Return the [X, Y] coordinate for the center point of the cell that contains the specified text.  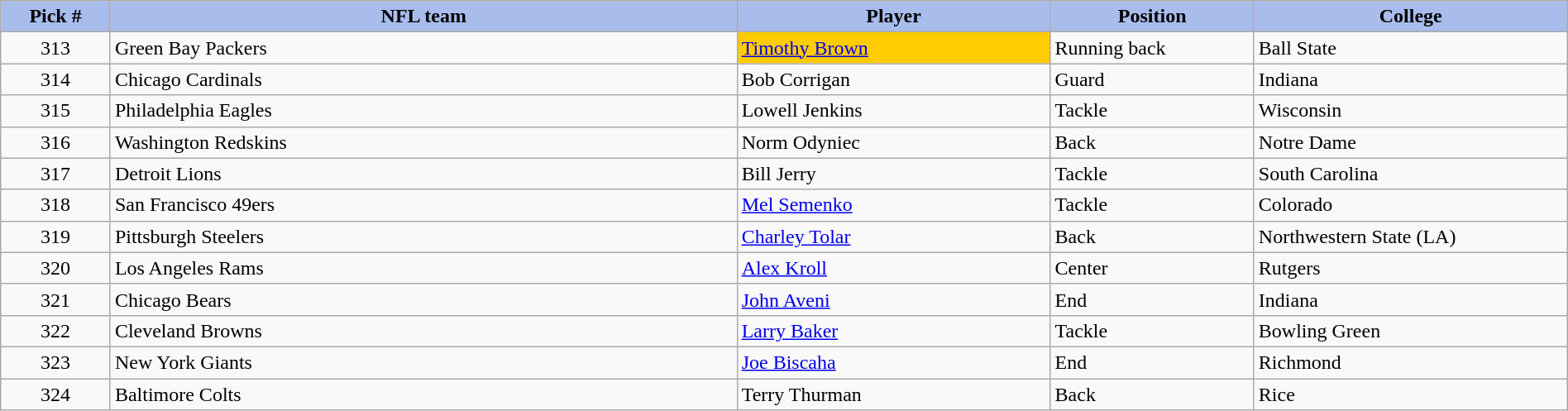
Pick # [56, 17]
Mel Semenko [893, 205]
Richmond [1411, 362]
315 [56, 111]
Norm Odyniec [893, 142]
Alex Kroll [893, 268]
Running back [1152, 48]
320 [56, 268]
Lowell Jenkins [893, 111]
Rutgers [1411, 268]
Baltimore Colts [423, 394]
Joe Biscaha [893, 362]
Wisconsin [1411, 111]
Cleveland Browns [423, 331]
Larry Baker [893, 331]
324 [56, 394]
Bowling Green [1411, 331]
College [1411, 17]
323 [56, 362]
Timothy Brown [893, 48]
Los Angeles Rams [423, 268]
Detroit Lions [423, 174]
319 [56, 237]
Guard [1152, 79]
Chicago Cardinals [423, 79]
Pittsburgh Steelers [423, 237]
313 [56, 48]
South Carolina [1411, 174]
314 [56, 79]
Colorado [1411, 205]
John Aveni [893, 299]
Green Bay Packers [423, 48]
Philadelphia Eagles [423, 111]
Northwestern State (LA) [1411, 237]
Bill Jerry [893, 174]
321 [56, 299]
Position [1152, 17]
Chicago Bears [423, 299]
Bob Corrigan [893, 79]
Ball State [1411, 48]
Notre Dame [1411, 142]
San Francisco 49ers [423, 205]
Rice [1411, 394]
322 [56, 331]
317 [56, 174]
NFL team [423, 17]
New York Giants [423, 362]
316 [56, 142]
Center [1152, 268]
Charley Tolar [893, 237]
318 [56, 205]
Washington Redskins [423, 142]
Terry Thurman [893, 394]
Player [893, 17]
